Extract the (X, Y) coordinate from the center of the cell holding the provided text.  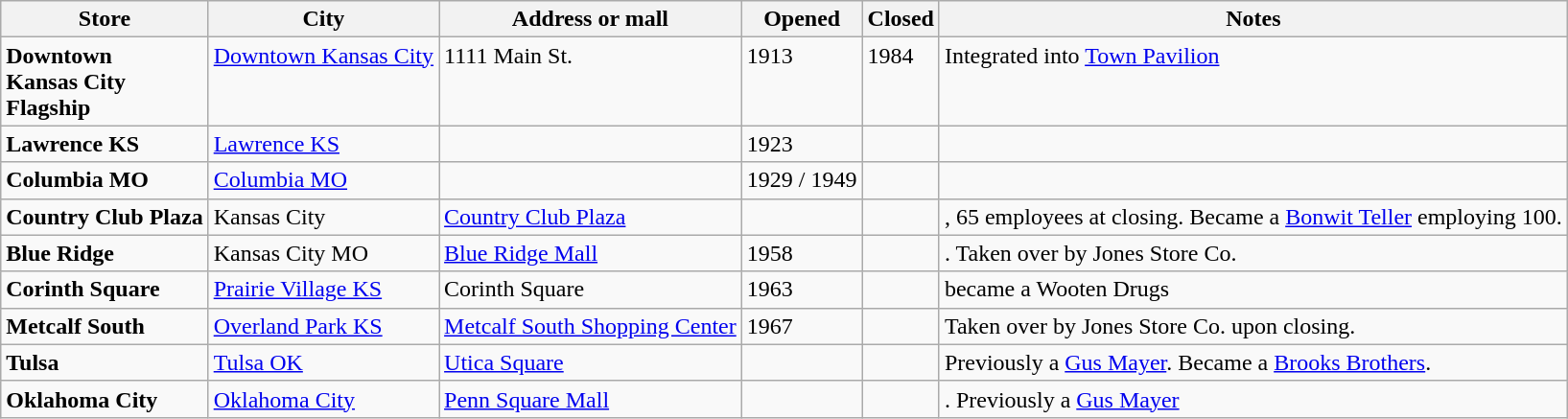
Kansas City (323, 217)
Downtown Kansas City (323, 81)
Blue Ridge (105, 253)
1111 Main St. (591, 81)
Blue Ridge Mall (591, 253)
Store (105, 19)
Integrated into Town Pavilion (1252, 81)
Address or mall (591, 19)
City (323, 19)
became a Wooten Drugs (1252, 290)
Taken over by Jones Store Co. upon closing. (1252, 326)
1913 (802, 81)
1923 (802, 144)
DowntownKansas CityFlagship (105, 81)
Opened (802, 19)
, 65 employees at closing. Became a Bonwit Teller employing 100. (1252, 217)
1958 (802, 253)
1984 (901, 81)
Prairie Village KS (323, 290)
Closed (901, 19)
1967 (802, 326)
Metcalf South Shopping Center (591, 326)
1963 (802, 290)
Tulsa (105, 362)
Utica Square (591, 362)
Penn Square Mall (591, 399)
. Taken over by Jones Store Co. (1252, 253)
Previously a Gus Mayer. Became a Brooks Brothers. (1252, 362)
Tulsa OK (323, 362)
. Previously a Gus Mayer (1252, 399)
Kansas City MO (323, 253)
Notes (1252, 19)
Metcalf South (105, 326)
Overland Park KS (323, 326)
1929 / 1949 (802, 180)
